Pinpoint the cell where the given text exists, returning its (X, Y) midpoint coordinate. 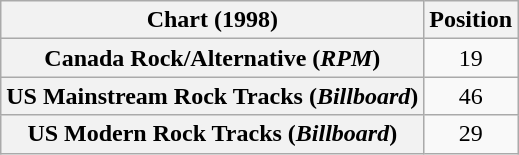
Position (471, 20)
Chart (1998) (212, 20)
19 (471, 58)
US Modern Rock Tracks (Billboard) (212, 134)
46 (471, 96)
US Mainstream Rock Tracks (Billboard) (212, 96)
29 (471, 134)
Canada Rock/Alternative (RPM) (212, 58)
